Scan for the cell matching the given text and deliver its (x, y) coordinate at center. 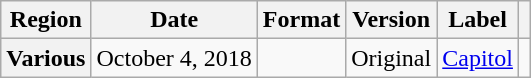
Capitol (478, 58)
Original (392, 58)
Format (301, 20)
Label (478, 20)
October 4, 2018 (174, 58)
Various (46, 58)
Region (46, 20)
Version (392, 20)
Date (174, 20)
